Provide the [x, y] coordinate of the cell's center where the given text is located.  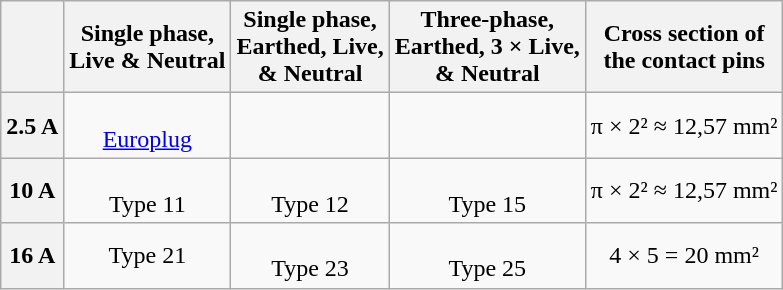
Single phase,Earthed, Live,& Neutral [310, 47]
Type 23 [310, 256]
Type 11 [148, 190]
Type 21 [148, 256]
Type 15 [487, 190]
4 × 5 = 20 mm² [684, 256]
2.5 A [32, 126]
Single phase,Live & Neutral [148, 47]
Type 25 [487, 256]
Europlug [148, 126]
10 A [32, 190]
Type 12 [310, 190]
Cross section of the contact pins [684, 47]
Three-phase,Earthed, 3 × Live,& Neutral [487, 47]
16 A [32, 256]
